Extract the (X, Y) coordinate from the center of the cell holding the provided text.  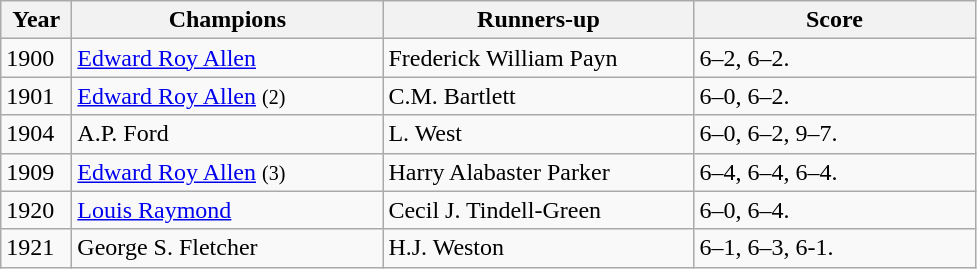
Edward Roy Allen (3) (228, 172)
Year (36, 20)
Cecil J. Tindell-Green (538, 210)
C.M. Bartlett (538, 96)
6–1, 6–3, 6-1. (834, 248)
Edward Roy Allen (228, 58)
George S. Fletcher (228, 248)
1901 (36, 96)
Louis Raymond (228, 210)
Harry Alabaster Parker (538, 172)
1909 (36, 172)
Edward Roy Allen (2) (228, 96)
6–0, 6–2, 9–7. (834, 134)
6–2, 6–2. (834, 58)
A.P. Ford (228, 134)
Frederick William Payn (538, 58)
6–4, 6–4, 6–4. (834, 172)
6–0, 6–2. (834, 96)
H.J. Weston (538, 248)
Score (834, 20)
1920 (36, 210)
1904 (36, 134)
6–0, 6–4. (834, 210)
Champions (228, 20)
L. West (538, 134)
1900 (36, 58)
Runners-up (538, 20)
1921 (36, 248)
